Capture the cell that displays the provided text and extract its [X, Y] central coordinate. 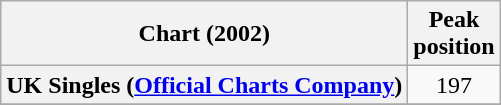
197 [454, 85]
UK Singles (Official Charts Company) [204, 85]
Chart (2002) [204, 34]
Peakposition [454, 34]
